Scan for the cell matching the given text and deliver its [X, Y] coordinate at center. 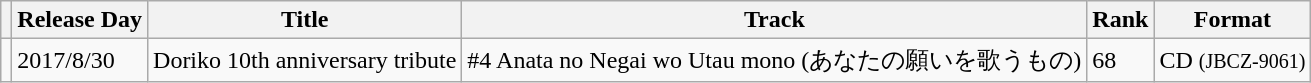
#4 Anata no Negai wo Utau mono (あなたの願いを歌うもの) [774, 60]
Doriko 10th anniversary tribute [305, 60]
Track [774, 20]
2017/8/30 [80, 60]
Rank [1120, 20]
Release Day [80, 20]
Title [305, 20]
68 [1120, 60]
Format [1232, 20]
CD (JBCZ-9061) [1232, 60]
